Pinpoint the cell where the given text exists, returning its [X, Y] midpoint coordinate. 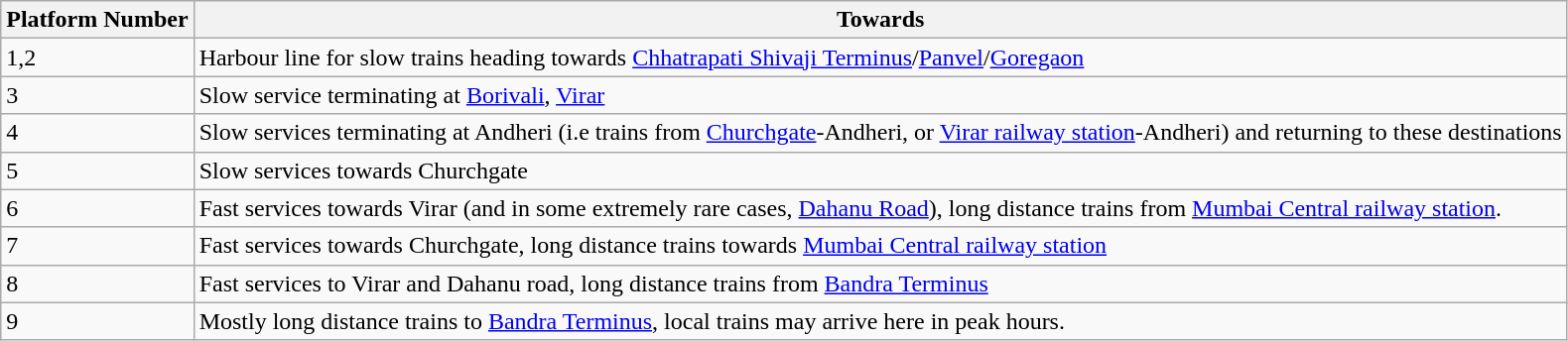
4 [97, 133]
6 [97, 208]
7 [97, 246]
1,2 [97, 57]
8 [97, 284]
Slow service terminating at Borivali, Virar [880, 95]
Platform Number [97, 20]
5 [97, 170]
Fast services towards Churchgate, long distance trains towards Mumbai Central railway station [880, 246]
Harbour line for slow trains heading towards Chhatrapati Shivaji Terminus/Panvel/Goregaon [880, 57]
Towards [880, 20]
Slow services terminating at Andheri (i.e trains from Churchgate-Andheri, or Virar railway station-Andheri) and returning to these destinations [880, 133]
9 [97, 321]
Fast services towards Virar (and in some extremely rare cases, Dahanu Road), long distance trains from Mumbai Central railway station. [880, 208]
Slow services towards Churchgate [880, 170]
Mostly long distance trains to Bandra Terminus, local trains may arrive here in peak hours. [880, 321]
3 [97, 95]
Fast services to Virar and Dahanu road, long distance trains from Bandra Terminus [880, 284]
